Pinpoint the cell where the given text exists, returning its (x, y) midpoint coordinate. 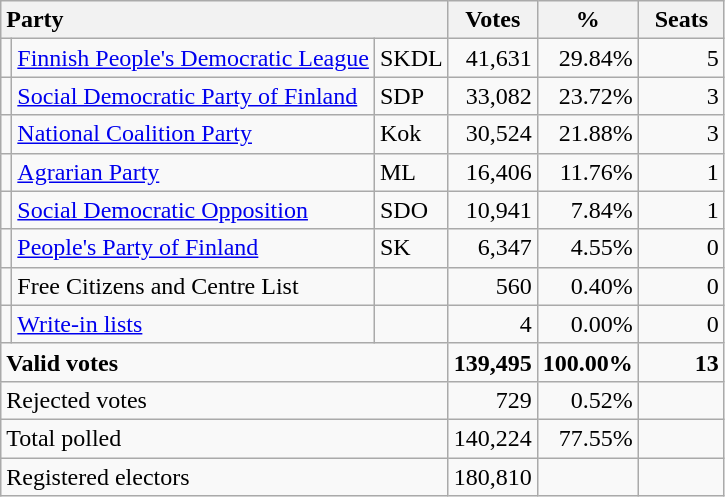
Valid votes (224, 362)
National Coalition Party (194, 134)
Registered electors (224, 477)
SK (411, 248)
30,524 (492, 134)
13 (681, 362)
100.00% (588, 362)
Free Citizens and Centre List (194, 286)
7.84% (588, 210)
560 (492, 286)
Votes (492, 20)
0.40% (588, 286)
Total polled (224, 438)
11.76% (588, 172)
10,941 (492, 210)
23.72% (588, 96)
SKDL (411, 58)
729 (492, 400)
21.88% (588, 134)
Rejected votes (224, 400)
33,082 (492, 96)
Social Democratic Opposition (194, 210)
Kok (411, 134)
0.00% (588, 324)
Seats (681, 20)
139,495 (492, 362)
% (588, 20)
41,631 (492, 58)
Finnish People's Democratic League (194, 58)
77.55% (588, 438)
Write-in lists (194, 324)
140,224 (492, 438)
Party (224, 20)
SDO (411, 210)
4 (492, 324)
Agrarian Party (194, 172)
5 (681, 58)
29.84% (588, 58)
180,810 (492, 477)
0.52% (588, 400)
4.55% (588, 248)
Social Democratic Party of Finland (194, 96)
16,406 (492, 172)
People's Party of Finland (194, 248)
SDP (411, 96)
6,347 (492, 248)
ML (411, 172)
